Pinpoint the cell where the given text exists, returning its (x, y) midpoint coordinate. 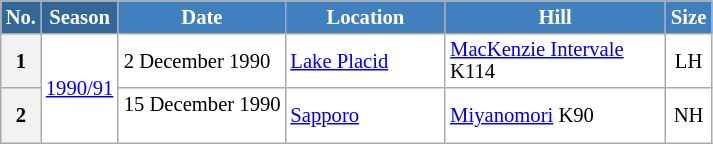
1 (21, 60)
Hill (555, 16)
1990/91 (80, 88)
LH (688, 60)
Season (80, 16)
NH (688, 116)
Miyanomori K90 (555, 116)
2 December 1990 (202, 60)
Location (365, 16)
MacKenzie Intervale K114 (555, 60)
Sapporo (365, 116)
Lake Placid (365, 60)
Size (688, 16)
No. (21, 16)
15 December 1990 (202, 116)
Date (202, 16)
2 (21, 116)
